Locate the cell with the specified text and output its [x, y] center coordinate. 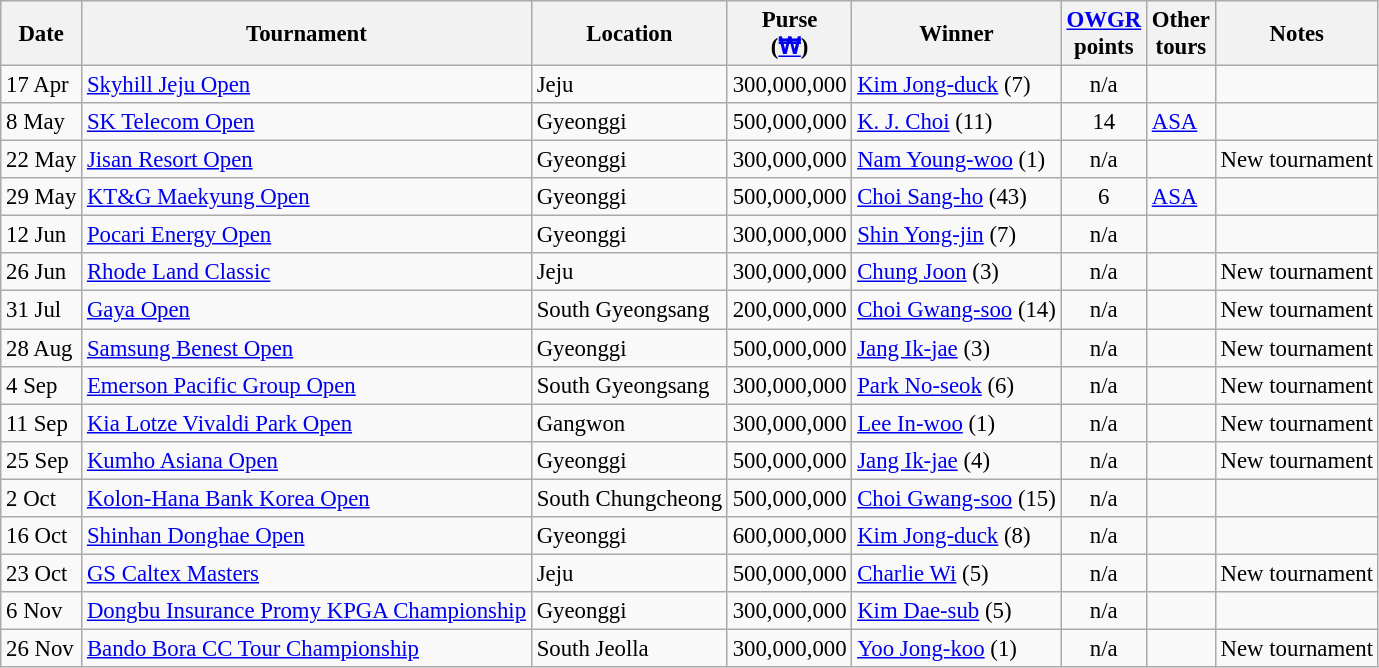
12 Jun [42, 235]
25 Sep [42, 460]
26 Nov [42, 648]
6 [1104, 197]
Shin Yong-jin (7) [956, 235]
Bando Bora CC Tour Championship [307, 648]
6 Nov [42, 611]
Kim Dae-sub (5) [956, 611]
South Jeolla [629, 648]
Othertours [1180, 34]
KT&G Maekyung Open [307, 197]
Winner [956, 34]
Jang Ik-jae (4) [956, 460]
Chung Joon (3) [956, 273]
Choi Sang-ho (43) [956, 197]
Pocari Energy Open [307, 235]
Kolon-Hana Bank Korea Open [307, 498]
2 Oct [42, 498]
Tournament [307, 34]
28 Aug [42, 348]
Yoo Jong-koo (1) [956, 648]
22 May [42, 160]
26 Jun [42, 273]
Gangwon [629, 423]
29 May [42, 197]
OWGRpoints [1104, 34]
SK Telecom Open [307, 122]
11 Sep [42, 423]
4 Sep [42, 385]
Rhode Land Classic [307, 273]
Shinhan Donghae Open [307, 536]
Skyhill Jeju Open [307, 85]
Purse(₩) [789, 34]
Gaya Open [307, 310]
Kim Jong-duck (8) [956, 536]
Choi Gwang-soo (14) [956, 310]
GS Caltex Masters [307, 573]
Kia Lotze Vivaldi Park Open [307, 423]
Jang Ik-jae (3) [956, 348]
Notes [1296, 34]
Lee In-woo (1) [956, 423]
Emerson Pacific Group Open [307, 385]
Samsung Benest Open [307, 348]
Charlie Wi (5) [956, 573]
Nam Young-woo (1) [956, 160]
8 May [42, 122]
23 Oct [42, 573]
South Chungcheong [629, 498]
Kim Jong-duck (7) [956, 85]
16 Oct [42, 536]
Park No-seok (6) [956, 385]
Location [629, 34]
17 Apr [42, 85]
Choi Gwang-soo (15) [956, 498]
Date [42, 34]
Jisan Resort Open [307, 160]
600,000,000 [789, 536]
Dongbu Insurance Promy KPGA Championship [307, 611]
Kumho Asiana Open [307, 460]
31 Jul [42, 310]
14 [1104, 122]
200,000,000 [789, 310]
K. J. Choi (11) [956, 122]
